Detect which cell encompasses the target text, then output its [X, Y] center coordinate. 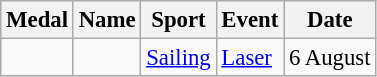
Event [250, 20]
Name [107, 20]
Medal [38, 20]
Laser [250, 58]
6 August [330, 58]
Sailing [178, 58]
Sport [178, 20]
Date [330, 20]
